From the cell containing the given text, extract its center point as (x, y) coordinate. 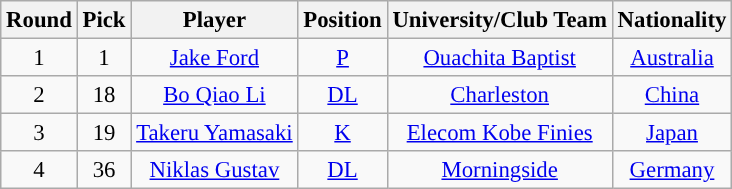
Elecom Kobe Finies (500, 133)
Jake Ford (214, 58)
19 (104, 133)
Pick (104, 20)
China (672, 95)
Position (342, 20)
University/Club Team (500, 20)
36 (104, 170)
Takeru Yamasaki (214, 133)
Germany (672, 170)
Ouachita Baptist (500, 58)
Japan (672, 133)
Player (214, 20)
Morningside (500, 170)
K (342, 133)
Charleston (500, 95)
Round (39, 20)
3 (39, 133)
2 (39, 95)
18 (104, 95)
Niklas Gustav (214, 170)
Bo Qiao Li (214, 95)
Nationality (672, 20)
Australia (672, 58)
P (342, 58)
4 (39, 170)
